Provide the (X, Y) coordinate of the cell's center where the given text is located.  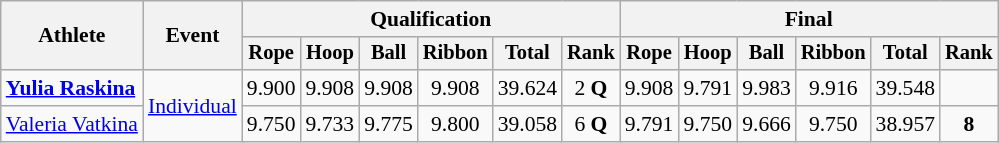
39.624 (528, 88)
Final (809, 19)
Individual (192, 106)
9.900 (272, 88)
Qualification (431, 19)
39.548 (906, 88)
Valeria Vatkina (72, 124)
38.957 (906, 124)
Event (192, 36)
39.058 (528, 124)
8 (969, 124)
2 Q (591, 88)
Yulia Raskina (72, 88)
9.983 (766, 88)
6 Q (591, 124)
Athlete (72, 36)
9.775 (388, 124)
9.666 (766, 124)
9.800 (456, 124)
9.916 (834, 88)
9.733 (330, 124)
